From the cell containing the given text, extract its center point as (x, y) coordinate. 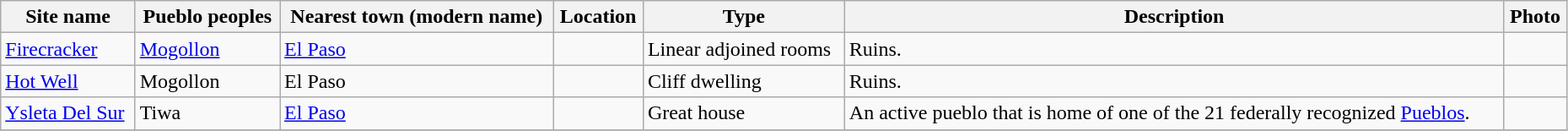
Photo (1535, 17)
Location (598, 17)
Site name (67, 17)
Firecracker (67, 49)
Description (1174, 17)
Pueblo peoples (207, 17)
Cliff dwelling (744, 81)
Tiwa (207, 113)
Great house (744, 113)
Hot Well (67, 81)
Type (744, 17)
Ysleta Del Sur (67, 113)
Nearest town (modern name) (417, 17)
An active pueblo that is home of one of the 21 federally recognized Pueblos. (1174, 113)
Linear adjoined rooms (744, 49)
